Return (X, Y) of the center of cell containing provided text 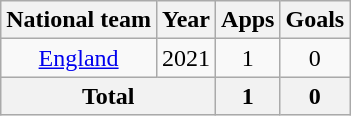
Apps (248, 20)
National team (79, 20)
Year (186, 20)
England (79, 58)
Goals (315, 20)
2021 (186, 58)
Total (108, 96)
